Scan for the cell matching the given text and deliver its (x, y) coordinate at center. 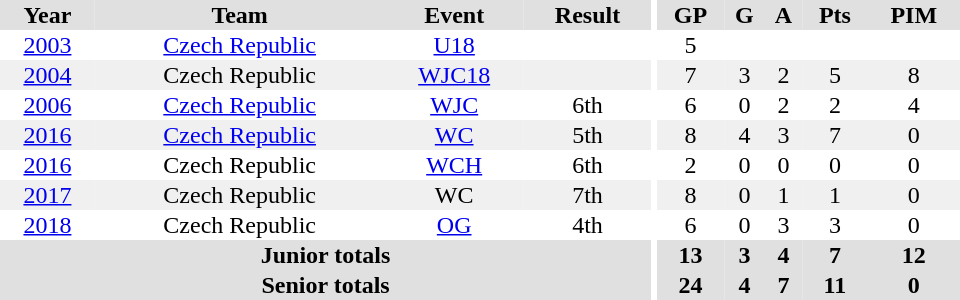
A (784, 15)
2006 (48, 105)
11 (834, 285)
13 (691, 255)
WJC18 (454, 75)
7th (588, 195)
Team (240, 15)
GP (691, 15)
Senior totals (326, 285)
24 (691, 285)
Year (48, 15)
PIM (914, 15)
U18 (454, 45)
2004 (48, 75)
Result (588, 15)
4th (588, 225)
OG (454, 225)
Event (454, 15)
WCH (454, 165)
2017 (48, 195)
12 (914, 255)
Pts (834, 15)
G (744, 15)
5th (588, 135)
2018 (48, 225)
Junior totals (326, 255)
WJC (454, 105)
2003 (48, 45)
